Determine the [x, y] coordinate at the center of the cell enclosing the given text.  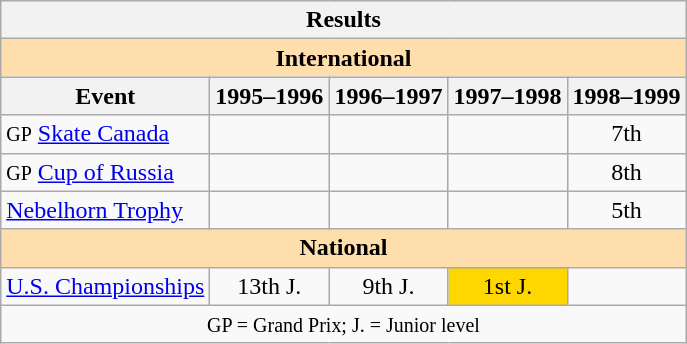
U.S. Championships [106, 286]
1996–1997 [388, 96]
1997–1998 [508, 96]
8th [626, 172]
Results [344, 20]
7th [626, 134]
5th [626, 210]
International [344, 58]
Nebelhorn Trophy [106, 210]
13th J. [270, 286]
GP = Grand Prix; J. = Junior level [344, 324]
1995–1996 [270, 96]
GP Cup of Russia [106, 172]
Event [106, 96]
National [344, 248]
9th J. [388, 286]
1st J. [508, 286]
GP Skate Canada [106, 134]
1998–1999 [626, 96]
